Locate the cell with the specified text and output its [x, y] center coordinate. 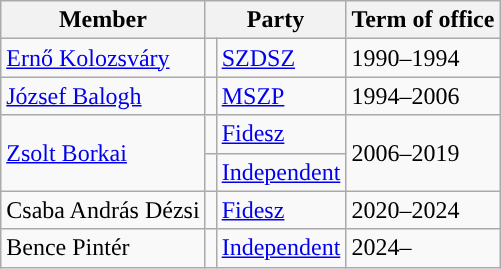
2024– [423, 248]
SZDSZ [281, 58]
Csaba András Dézsi [103, 210]
Term of office [423, 20]
Member [103, 20]
Ernő Kolozsváry [103, 58]
Bence Pintér [103, 248]
2006–2019 [423, 153]
1990–1994 [423, 58]
József Balogh [103, 96]
2020–2024 [423, 210]
MSZP [281, 96]
Party [276, 20]
Zsolt Borkai [103, 153]
1994–2006 [423, 96]
